For the text-containing cell, return its midpoint in [X, Y] coordinate format. 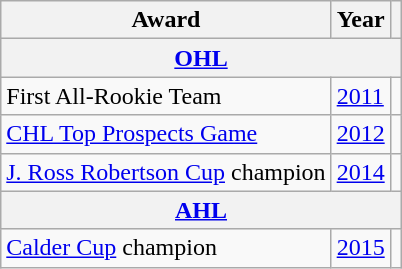
2015 [360, 248]
2012 [360, 134]
J. Ross Robertson Cup champion [166, 172]
2014 [360, 172]
CHL Top Prospects Game [166, 134]
2011 [360, 96]
OHL [202, 58]
Year [360, 20]
Calder Cup champion [166, 248]
First All-Rookie Team [166, 96]
AHL [202, 210]
Award [166, 20]
